From the cell containing the given text, extract its center point as (X, Y) coordinate. 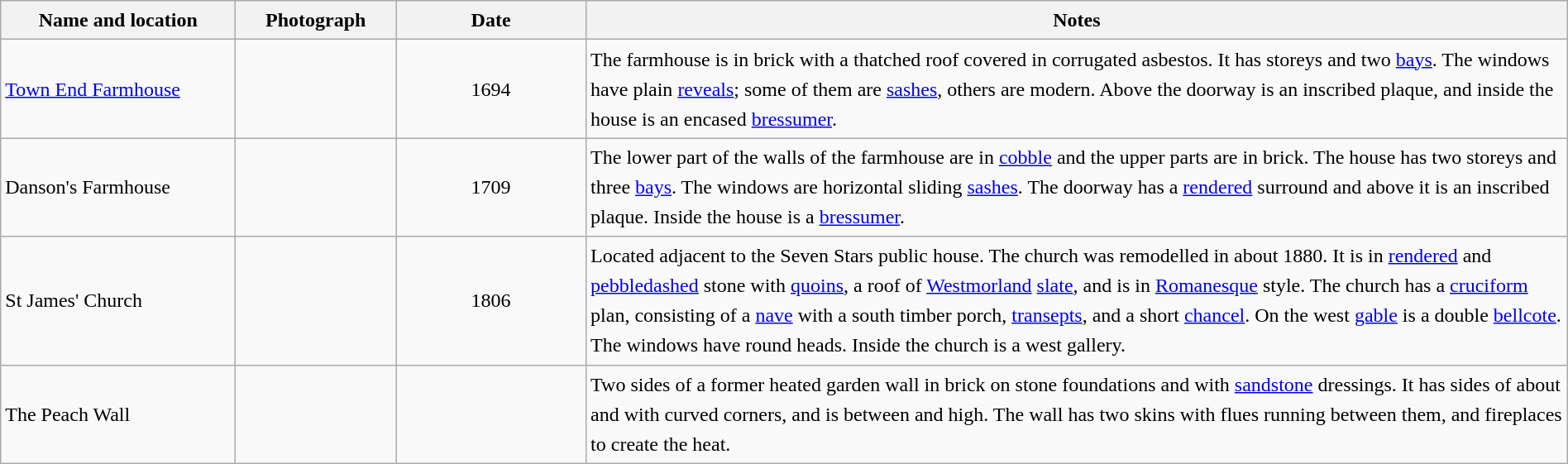
1694 (491, 89)
1709 (491, 187)
Name and location (118, 20)
Date (491, 20)
Town End Farmhouse (118, 89)
The Peach Wall (118, 414)
1806 (491, 301)
St James' Church (118, 301)
Notes (1077, 20)
Danson's Farmhouse (118, 187)
Photograph (316, 20)
